Pinpoint the cell where the given text exists, returning its (X, Y) midpoint coordinate. 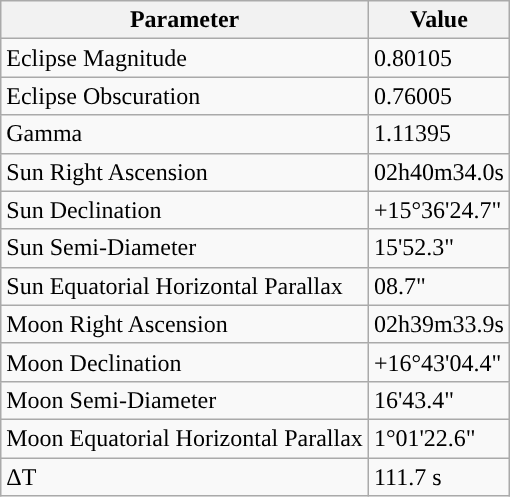
Moon Equatorial Horizontal Parallax (185, 438)
Value (438, 20)
1.11395 (438, 134)
Sun Declination (185, 210)
Gamma (185, 134)
Sun Equatorial Horizontal Parallax (185, 286)
Eclipse Obscuration (185, 96)
02h39m33.9s (438, 324)
08.7" (438, 286)
Sun Right Ascension (185, 172)
Moon Semi-Diameter (185, 400)
Eclipse Magnitude (185, 58)
0.80105 (438, 58)
02h40m34.0s (438, 172)
Parameter (185, 20)
Moon Declination (185, 362)
+16°43'04.4" (438, 362)
Sun Semi-Diameter (185, 248)
0.76005 (438, 96)
ΔT (185, 477)
15'52.3" (438, 248)
+15°36'24.7" (438, 210)
111.7 s (438, 477)
16'43.4" (438, 400)
Moon Right Ascension (185, 324)
1°01'22.6" (438, 438)
